Determine the [x, y] coordinate at the center of the cell enclosing the given text.  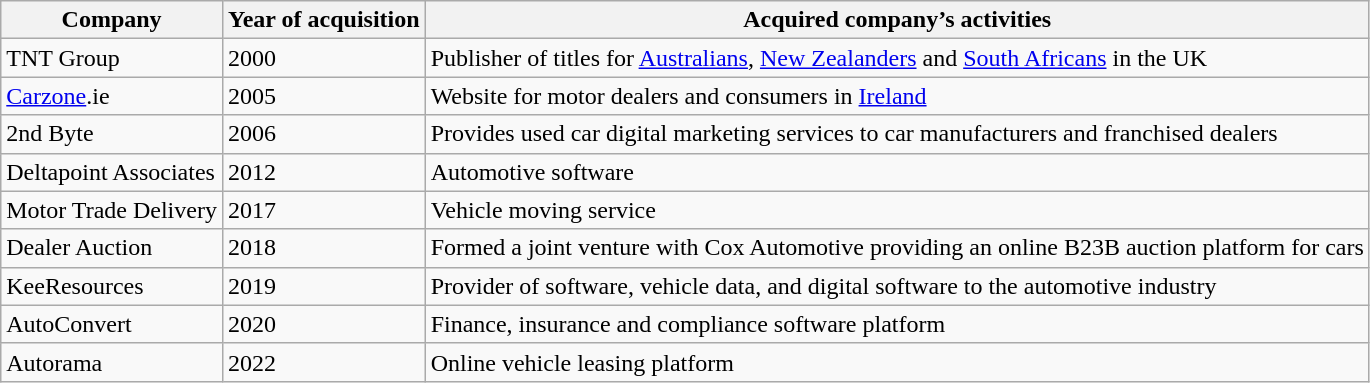
Acquired company’s activities [897, 20]
TNT Group [112, 58]
Dealer Auction [112, 248]
Motor Trade Delivery [112, 210]
2000 [324, 58]
2005 [324, 96]
Website for motor dealers and consumers in Ireland [897, 96]
AutoConvert [112, 324]
Vehicle moving service [897, 210]
2020 [324, 324]
Automotive software [897, 172]
2018 [324, 248]
2017 [324, 210]
Carzone.ie [112, 96]
2022 [324, 362]
Company [112, 20]
2012 [324, 172]
2nd Byte [112, 134]
2019 [324, 286]
Deltapoint Associates [112, 172]
2006 [324, 134]
Autorama [112, 362]
Finance, insurance and compliance software platform [897, 324]
KeeResources [112, 286]
Year of acquisition [324, 20]
Formed a joint venture with Cox Automotive providing an online B23B auction platform for cars [897, 248]
Provider of software, vehicle data, and digital software to the automotive industry [897, 286]
Online vehicle leasing platform [897, 362]
Provides used car digital marketing services to car manufacturers and franchised dealers [897, 134]
Publisher of titles for Australians, New Zealanders and South Africans in the UK [897, 58]
